Extract the (X, Y) coordinate from the center of the cell holding the provided text.  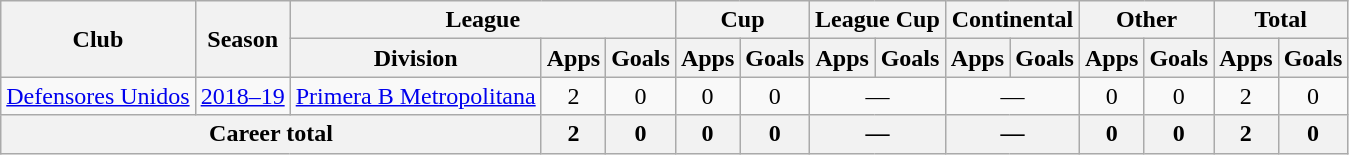
Continental (1012, 20)
Division (416, 58)
Cup (742, 20)
Season (242, 39)
League Cup (878, 20)
Defensores Unidos (98, 96)
2018–19 (242, 96)
League (482, 20)
Total (1281, 20)
Primera B Metropolitana (416, 96)
Career total (271, 134)
Other (1146, 20)
Club (98, 39)
